Determine the [X, Y] coordinate at the center of the cell enclosing the given text.  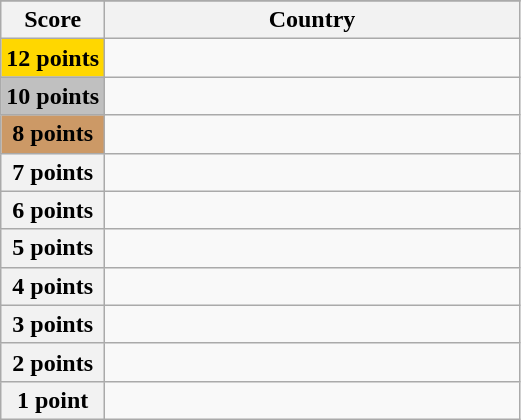
5 points [53, 248]
4 points [53, 286]
Score [53, 20]
12 points [53, 58]
2 points [53, 362]
10 points [53, 96]
3 points [53, 324]
1 point [53, 400]
8 points [53, 134]
7 points [53, 172]
Country [312, 20]
6 points [53, 210]
